Capture the cell that displays the provided text and extract its (x, y) central coordinate. 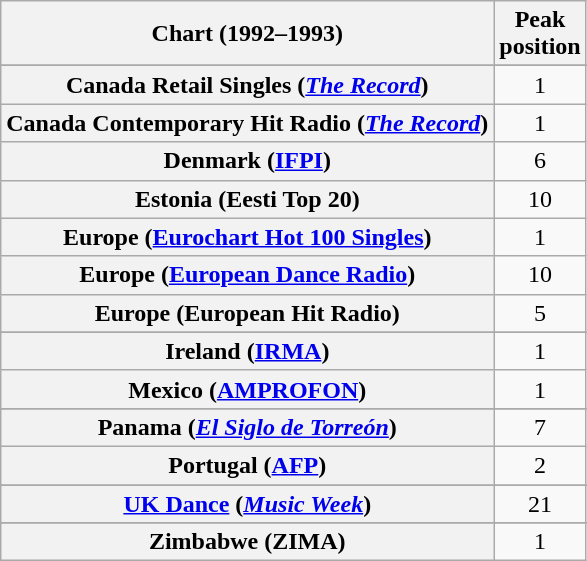
Zimbabwe (ZIMA) (248, 542)
2 (540, 465)
Canada Retail Singles (The Record) (248, 85)
Chart (1992–1993) (248, 34)
Mexico (AMPROFON) (248, 389)
21 (540, 503)
Denmark (IFPI) (248, 161)
Portugal (AFP) (248, 465)
5 (540, 313)
7 (540, 427)
Peakposition (540, 34)
Estonia (Eesti Top 20) (248, 199)
Europe (Eurochart Hot 100 Singles) (248, 237)
Panama (El Siglo de Torreón) (248, 427)
6 (540, 161)
UK Dance (Music Week) (248, 503)
Ireland (IRMA) (248, 351)
Canada Contemporary Hit Radio (The Record) (248, 123)
Europe (European Dance Radio) (248, 275)
Europe (European Hit Radio) (248, 313)
